Provide the (x, y) coordinate of the cell's center where the given text is located.  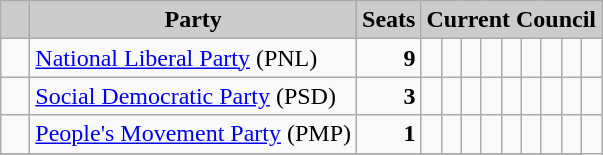
9 (389, 58)
National Liberal Party (PNL) (194, 58)
Seats (389, 20)
Current Council (512, 20)
3 (389, 96)
Social Democratic Party (PSD) (194, 96)
Party (194, 20)
People's Movement Party (PMP) (194, 134)
1 (389, 134)
